Search for the cell housing the specified text and yield its (x, y) center coordinate. 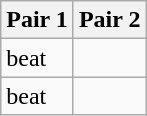
Pair 1 (38, 20)
Pair 2 (110, 20)
